For the text-containing cell, return its midpoint in [X, Y] coordinate format. 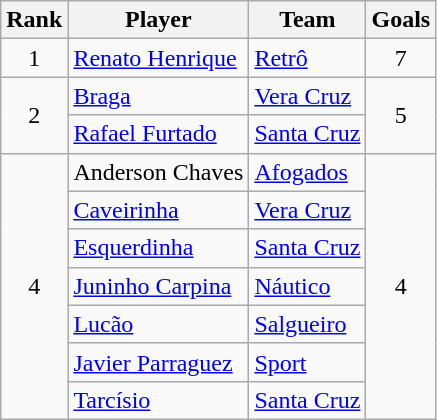
5 [401, 115]
Renato Henrique [158, 58]
Caveirinha [158, 210]
Esquerdinha [158, 248]
Rank [34, 20]
Braga [158, 96]
Lucão [158, 324]
Retrô [308, 58]
2 [34, 115]
Javier Parraguez [158, 362]
Afogados [308, 172]
Salgueiro [308, 324]
Goals [401, 20]
7 [401, 58]
Rafael Furtado [158, 134]
Anderson Chaves [158, 172]
Player [158, 20]
Tarcísio [158, 400]
Sport [308, 362]
Náutico [308, 286]
Juninho Carpina [158, 286]
Team [308, 20]
1 [34, 58]
